Detect which cell encompasses the target text, then output its (x, y) center coordinate. 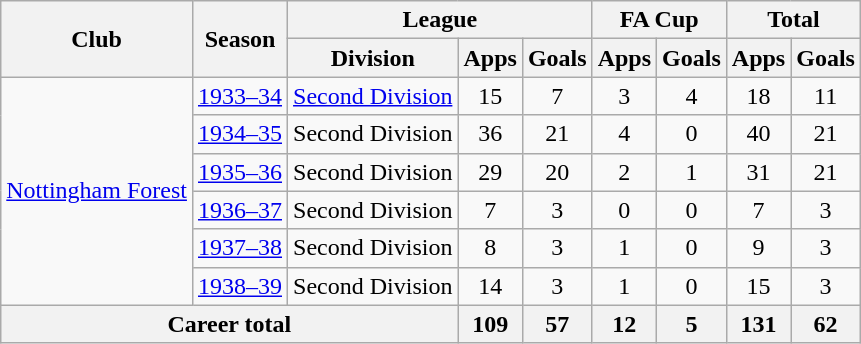
Career total (230, 324)
1938–39 (240, 286)
29 (490, 172)
1936–37 (240, 210)
Division (373, 58)
Season (240, 39)
62 (826, 324)
1934–35 (240, 134)
11 (826, 96)
31 (758, 172)
131 (758, 324)
57 (557, 324)
18 (758, 96)
Nottingham Forest (97, 191)
Total (793, 20)
1935–36 (240, 172)
40 (758, 134)
8 (490, 248)
FA Cup (659, 20)
20 (557, 172)
1937–38 (240, 248)
9 (758, 248)
109 (490, 324)
36 (490, 134)
1933–34 (240, 96)
14 (490, 286)
Club (97, 39)
2 (624, 172)
12 (624, 324)
League (440, 20)
5 (692, 324)
